Return (X, Y) of the center of cell containing provided text 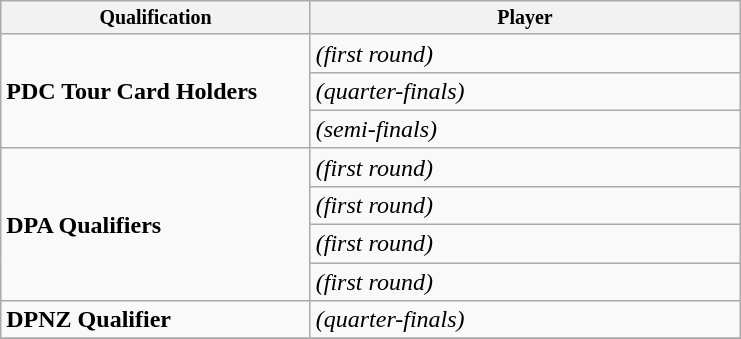
Qualification (156, 18)
DPNZ Qualifier (156, 320)
Player (524, 18)
(semi-finals) (524, 129)
DPA Qualifiers (156, 224)
PDC Tour Card Holders (156, 91)
